Scan for the cell matching the given text and deliver its (x, y) coordinate at center. 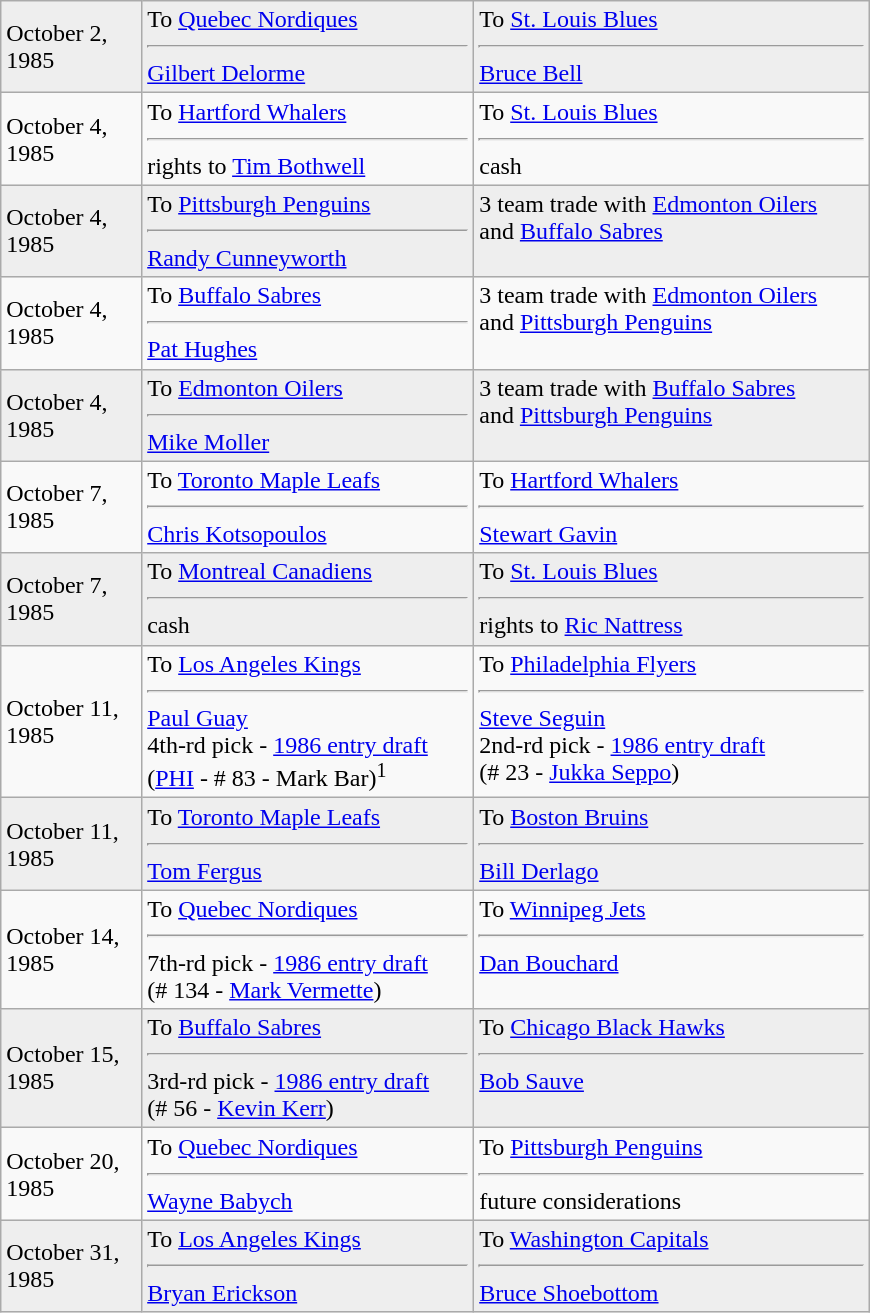
October 2,1985 (72, 47)
To Hartford Whalersrights to Tim Bothwell (308, 139)
To Los Angeles KingsPaul Guay4th-rd pick - 1986 entry draft(PHI - # 83 - Mark Bar)1 (308, 722)
To Toronto Maple LeafsChris Kotsopoulos (308, 507)
To Quebec NordiquesWayne Babych (308, 1174)
October 20,1985 (72, 1174)
To Edmonton OilersMike Moller (308, 415)
To Buffalo Sabres3rd-rd pick - 1986 entry draft(# 56 - Kevin Kerr) (308, 1068)
To Pittsburgh Penguinsfuture considerations (672, 1174)
To Washington CapitalsBruce Shoebottom (672, 1266)
3 team trade with Edmonton Oilersand Pittsburgh Penguins (672, 323)
To St. Louis Bluesrights to Ric Nattress (672, 599)
To Buffalo SabresPat Hughes (308, 323)
To Los Angeles KingsBryan Erickson (308, 1266)
3 team trade with Edmonton Oilersand Buffalo Sabres (672, 231)
To Quebec NordiquesGilbert Delorme (308, 47)
October 31,1985 (72, 1266)
To St. Louis BluesBruce Bell (672, 47)
October 14,1985 (72, 950)
To Toronto Maple LeafsTom Fergus (308, 844)
To St. Louis Bluescash (672, 139)
To Winnipeg JetsDan Bouchard (672, 950)
To Philadelphia FlyersSteve Seguin2nd-rd pick - 1986 entry draft(# 23 - Jukka Seppo) (672, 722)
To Boston BruinsBill Derlago (672, 844)
To Chicago Black HawksBob Sauve (672, 1068)
To Montreal Canadienscash (308, 599)
To Quebec Nordiques7th-rd pick - 1986 entry draft(# 134 - Mark Vermette) (308, 950)
3 team trade with Buffalo Sabresand Pittsburgh Penguins (672, 415)
To Hartford WhalersStewart Gavin (672, 507)
October 15,1985 (72, 1068)
To Pittsburgh PenguinsRandy Cunneyworth (308, 231)
